Determine the (x, y) coordinate at the center of the cell enclosing the given text.  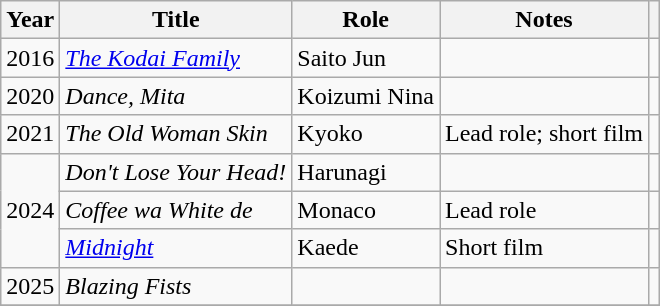
Harunagi (366, 172)
Midnight (176, 248)
2021 (30, 134)
Don't Lose Your Head! (176, 172)
2020 (30, 96)
Dance, Mita (176, 96)
Kyoko (366, 134)
The Kodai Family (176, 58)
2025 (30, 286)
Year (30, 20)
Blazing Fists (176, 286)
Kaede (366, 248)
The Old Woman Skin (176, 134)
Role (366, 20)
2024 (30, 210)
Saito Jun (366, 58)
Lead role (544, 210)
Coffee wa White de (176, 210)
Koizumi Nina (366, 96)
Monaco (366, 210)
Short film (544, 248)
Notes (544, 20)
Title (176, 20)
Lead role; short film (544, 134)
2016 (30, 58)
